Return [X, Y] of the center of cell containing provided text 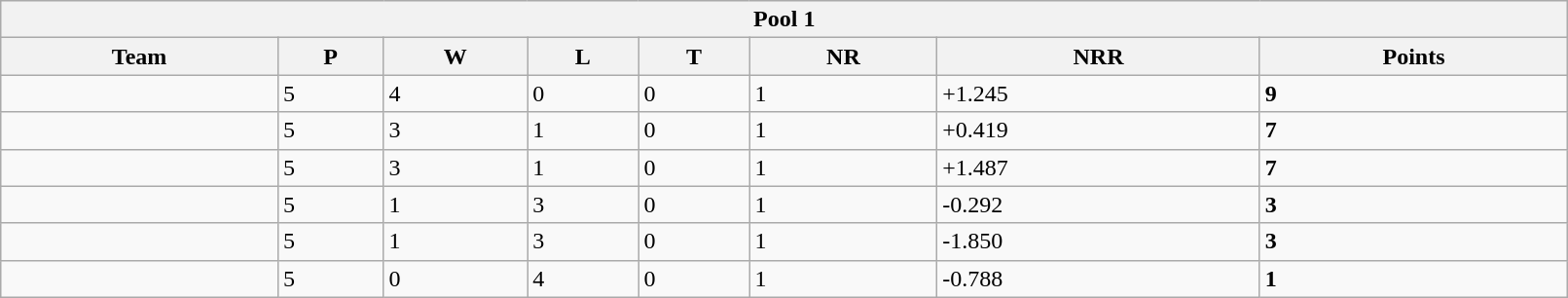
T [694, 56]
P [330, 56]
W [456, 56]
9 [1413, 93]
+1.487 [1098, 168]
Points [1413, 56]
+1.245 [1098, 93]
-0.788 [1098, 279]
-1.850 [1098, 242]
NR [843, 56]
Team [140, 56]
+0.419 [1098, 130]
-0.292 [1098, 205]
NRR [1098, 56]
Pool 1 [784, 19]
L [583, 56]
